Detect which cell encompasses the target text, then output its [x, y] center coordinate. 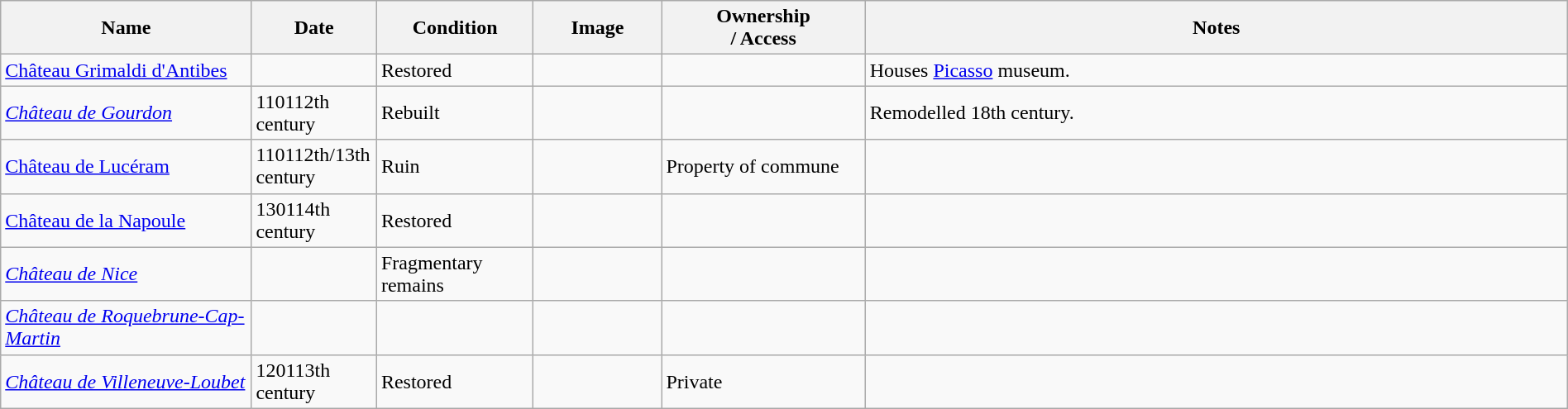
Houses Picasso museum. [1216, 70]
110112th/13th century [314, 167]
130114th century [314, 220]
Château de la Napoule [126, 220]
Château de Gourdon [126, 112]
Fragmentary remains [455, 274]
Notes [1216, 28]
Remodelled 18th century. [1216, 112]
Image [597, 28]
Château Grimaldi d'Antibes [126, 70]
Condition [455, 28]
Name [126, 28]
110112th century [314, 112]
Ownership/ Access [763, 28]
Ruin [455, 167]
Château de Nice [126, 274]
Property of commune [763, 167]
Château de Roquebrune-Cap-Martin [126, 327]
Château de Lucéram [126, 167]
Rebuilt [455, 112]
Date [314, 28]
Private [763, 382]
Château de Villeneuve-Loubet [126, 382]
120113th century [314, 382]
